Search for the cell housing the specified text and yield its [X, Y] center coordinate. 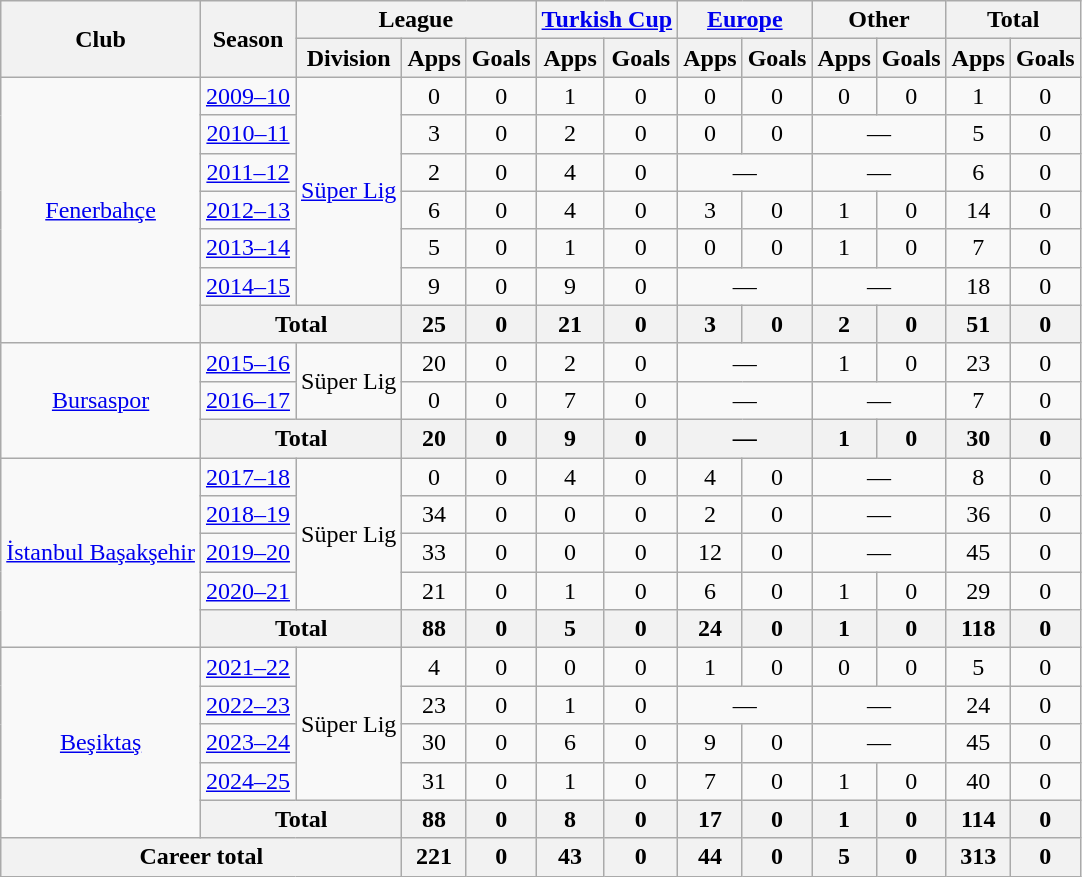
118 [978, 629]
44 [710, 857]
25 [434, 324]
Europe [745, 20]
2020–21 [248, 591]
34 [434, 515]
2014–15 [248, 286]
2019–20 [248, 553]
43 [570, 857]
2021–22 [248, 667]
Other [879, 20]
League [416, 20]
29 [978, 591]
2024–25 [248, 781]
Career total [202, 857]
2017–18 [248, 477]
İstanbul Başakşehir [101, 553]
Season [248, 39]
2013–14 [248, 248]
14 [978, 210]
2011–12 [248, 172]
2023–24 [248, 743]
2016–17 [248, 400]
31 [434, 781]
Division [349, 58]
51 [978, 324]
313 [978, 857]
2010–11 [248, 134]
12 [710, 553]
Fenerbahçe [101, 210]
2009–10 [248, 96]
40 [978, 781]
Club [101, 39]
2018–19 [248, 515]
Turkish Cup [607, 20]
114 [978, 819]
36 [978, 515]
33 [434, 553]
2022–23 [248, 705]
2012–13 [248, 210]
18 [978, 286]
Beşiktaş [101, 743]
Bursaspor [101, 400]
2015–16 [248, 362]
17 [710, 819]
221 [434, 857]
